Extract the (X, Y) coordinate from the center of the cell holding the provided text.  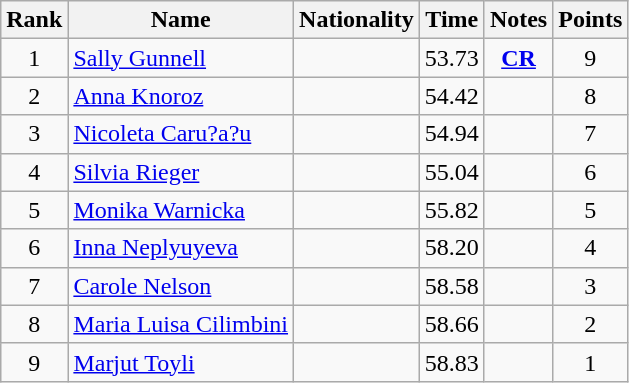
58.66 (452, 324)
54.94 (452, 134)
Time (452, 20)
55.04 (452, 172)
CR (518, 58)
Monika Warnicka (181, 210)
Sally Gunnell (181, 58)
Nationality (357, 20)
Silvia Rieger (181, 172)
54.42 (452, 96)
58.20 (452, 248)
58.58 (452, 286)
Inna Neplyuyeva (181, 248)
Anna Knoroz (181, 96)
55.82 (452, 210)
53.73 (452, 58)
Name (181, 20)
58.83 (452, 362)
Notes (518, 20)
Points (590, 20)
Maria Luisa Cilimbini (181, 324)
Rank (34, 20)
Nicoleta Caru?a?u (181, 134)
Marjut Toyli (181, 362)
Carole Nelson (181, 286)
